Detect which cell encompasses the target text, then output its (x, y) center coordinate. 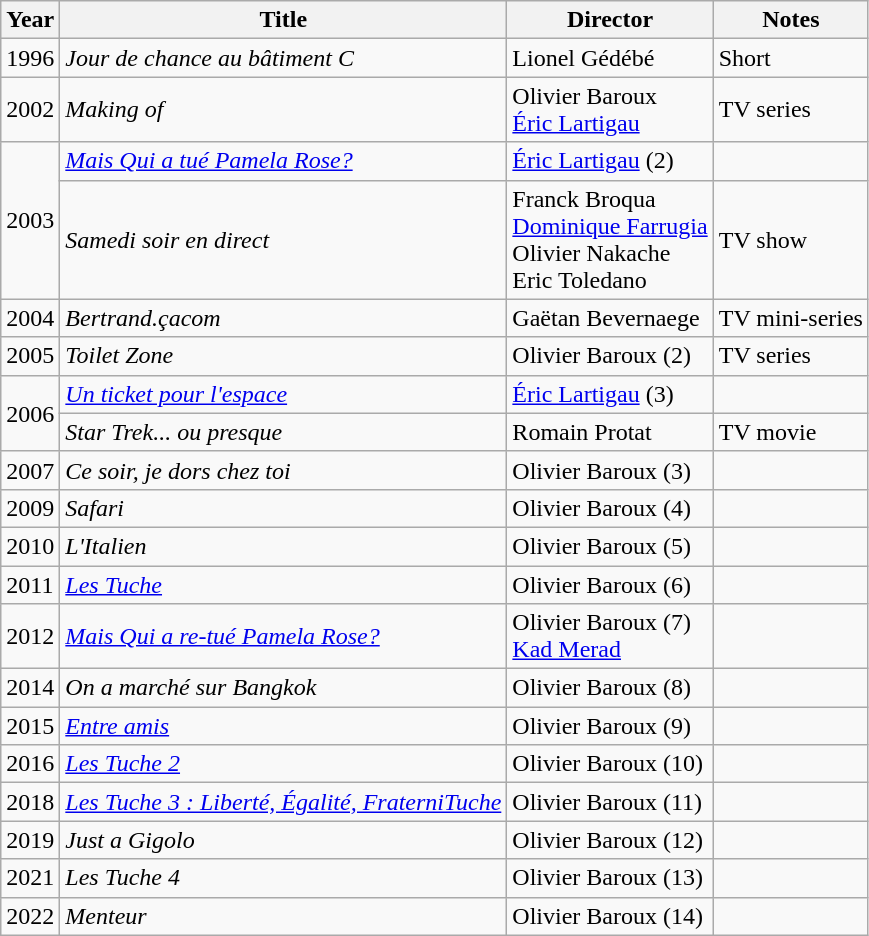
Just a Gigolo (284, 840)
Olivier Baroux (3) (610, 470)
Romain Protat (610, 432)
Director (610, 20)
2003 (30, 220)
Bertrand.çacom (284, 318)
Olivier Baroux (7)Kad Merad (610, 636)
Menteur (284, 916)
2022 (30, 916)
Les Tuche 4 (284, 878)
2019 (30, 840)
2002 (30, 110)
Gaëtan Bevernaege (610, 318)
Star Trek... ou presque (284, 432)
TV show (790, 240)
2010 (30, 546)
Samedi soir en direct (284, 240)
Title (284, 20)
Toilet Zone (284, 356)
Un ticket pour l'espace (284, 394)
Short (790, 58)
Year (30, 20)
Olivier Baroux (6) (610, 585)
Mais Qui a re-tué Pamela Rose? (284, 636)
2006 (30, 413)
Olivier Baroux (12) (610, 840)
Franck BroquaDominique FarrugiaOlivier NakacheEric Toledano (610, 240)
2005 (30, 356)
2014 (30, 688)
Jour de chance au bâtiment C (284, 58)
Olivier Baroux (8) (610, 688)
TV mini-series (790, 318)
2018 (30, 802)
Lionel Gédébé (610, 58)
2015 (30, 726)
2011 (30, 585)
Les Tuche (284, 585)
Les Tuche 3 : Liberté, Égalité, FraterniTuche (284, 802)
Entre amis (284, 726)
Éric Lartigau (3) (610, 394)
Les Tuche 2 (284, 764)
Olivier Baroux (14) (610, 916)
L'Italien (284, 546)
Olivier Baroux (9) (610, 726)
Olivier Baroux (13) (610, 878)
On a marché sur Bangkok (284, 688)
2007 (30, 470)
Olivier Baroux (5) (610, 546)
2009 (30, 508)
1996 (30, 58)
2004 (30, 318)
Éric Lartigau (2) (610, 161)
Mais Qui a tué Pamela Rose? (284, 161)
Notes (790, 20)
Olivier Baroux (4) (610, 508)
2016 (30, 764)
Olivier Baroux (10) (610, 764)
2021 (30, 878)
Olivier BarouxÉric Lartigau (610, 110)
TV movie (790, 432)
Ce soir, je dors chez toi (284, 470)
Safari (284, 508)
2012 (30, 636)
Olivier Baroux (2) (610, 356)
Making of (284, 110)
Olivier Baroux (11) (610, 802)
